Scan for the cell matching the given text and deliver its (X, Y) coordinate at center. 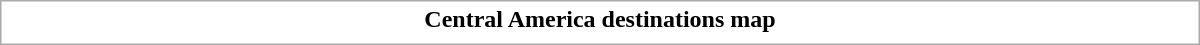
Central America destinations map (600, 19)
